Determine the (x, y) coordinate at the center of the cell enclosing the given text.  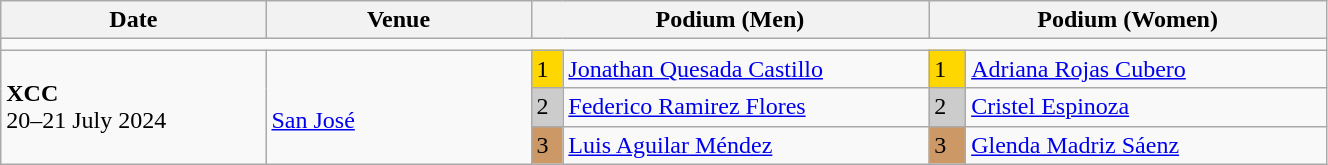
Podium (Women) (1128, 20)
San José (398, 107)
Venue (398, 20)
Federico Ramirez Flores (746, 107)
Cristel Espinoza (1146, 107)
Adriana Rojas Cubero (1146, 69)
XCC 20–21 July 2024 (134, 107)
Jonathan Quesada Castillo (746, 69)
Podium (Men) (730, 20)
Glenda Madriz Sáenz (1146, 145)
Luis Aguilar Méndez (746, 145)
Date (134, 20)
